Output the (x, y) coordinate of the center of the cell containing the given text.  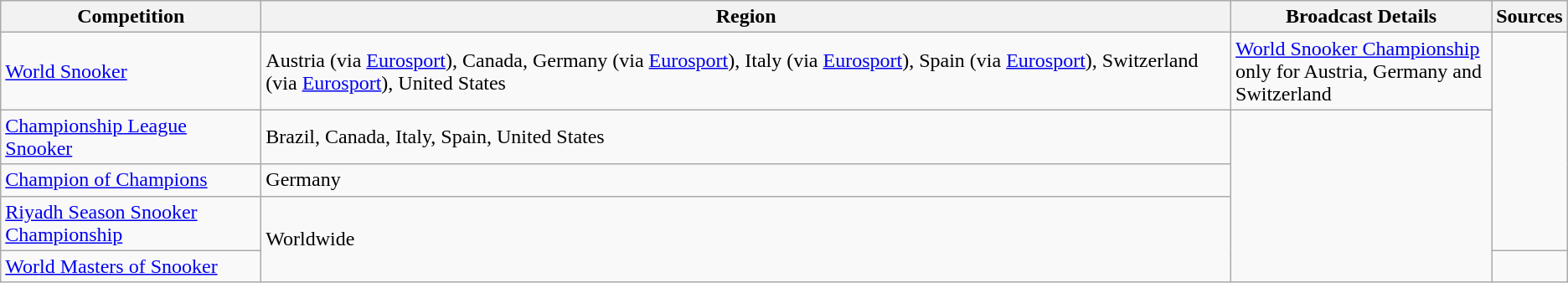
World Snooker Championship only for Austria, Germany and Switzerland (1362, 71)
World Masters of Snooker (131, 266)
Championship League Snooker (131, 137)
World Snooker (131, 71)
Champion of Champions (131, 180)
Worldwide (746, 239)
Germany (746, 180)
Sources (1529, 17)
Competition (131, 17)
Region (746, 17)
Brazil, Canada, Italy, Spain, United States (746, 137)
Broadcast Details (1362, 17)
Austria (via Eurosport), Canada, Germany (via Eurosport), Italy (via Eurosport), Spain (via Eurosport), Switzerland (via Eurosport), United States (746, 71)
Riyadh Season Snooker Championship (131, 223)
